Capture the cell that displays the provided text and extract its (X, Y) central coordinate. 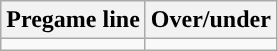
Pregame line (74, 20)
Over/under (210, 20)
